Return (x, y) of the center of cell containing provided text 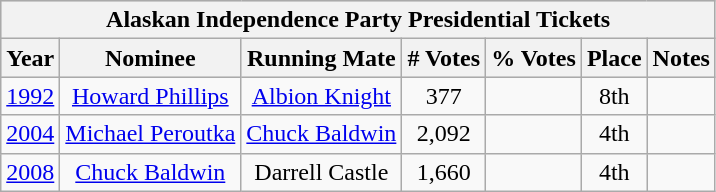
Alaskan Independence Party Presidential Tickets (358, 20)
Notes (681, 58)
2004 (30, 134)
1,660 (444, 172)
2,092 (444, 134)
% Votes (534, 58)
# Votes (444, 58)
2008 (30, 172)
Howard Phillips (150, 96)
377 (444, 96)
Running Mate (322, 58)
Nominee (150, 58)
Place (614, 58)
Year (30, 58)
1992 (30, 96)
Darrell Castle (322, 172)
Albion Knight (322, 96)
Michael Peroutka (150, 134)
8th (614, 96)
